Locate the cell with the specified text and output its (X, Y) center coordinate. 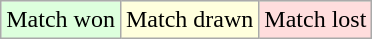
Match won (61, 20)
Match lost (316, 20)
Match drawn (189, 20)
